Pinpoint the cell where the given text exists, returning its [X, Y] midpoint coordinate. 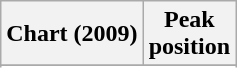
Peakposition [189, 34]
Chart (2009) [72, 34]
